Scan for the cell matching the given text and deliver its [x, y] coordinate at center. 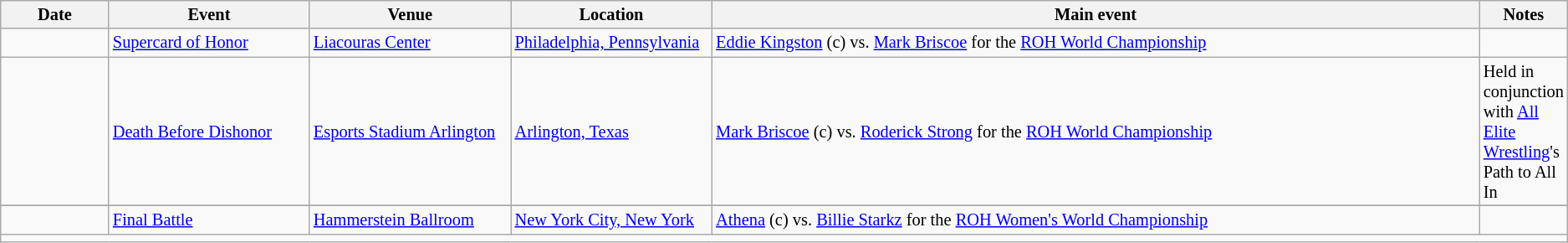
Event [209, 14]
Location [612, 14]
Hammerstein Ballroom [410, 220]
Main event [1096, 14]
Mark Briscoe (c) vs. Roderick Strong for the ROH World Championship [1096, 132]
Athena (c) vs. Billie Starkz for the ROH Women's World Championship [1096, 220]
Held in conjunction with All Elite Wrestling's Path to All In [1524, 132]
Death Before Dishonor [209, 132]
Esports Stadium Arlington [410, 132]
Arlington, Texas [612, 132]
Eddie Kingston (c) vs. Mark Briscoe for the ROH World Championship [1096, 43]
Venue [410, 14]
Supercard of Honor [209, 43]
Final Battle [209, 220]
Notes [1524, 14]
Philadelphia, Pennsylvania [612, 43]
Date [55, 14]
New York City, New York [612, 220]
Liacouras Center [410, 43]
